Return the [x, y] coordinate for the center point of the cell that contains the specified text.  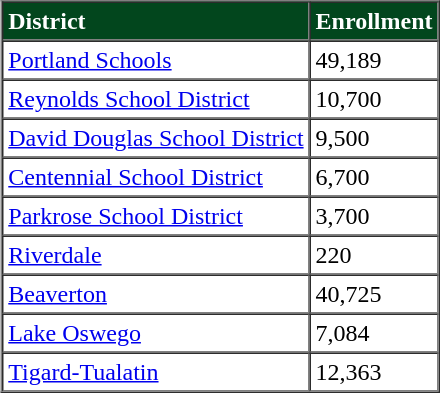
Beaverton [156, 294]
3,700 [374, 216]
Riverdale [156, 256]
Tigard-Tualatin [156, 372]
Portland Schools [156, 60]
District [156, 22]
Parkrose School District [156, 216]
40,725 [374, 294]
49,189 [374, 60]
12,363 [374, 372]
220 [374, 256]
Lake Oswego [156, 334]
Centennial School District [156, 178]
9,500 [374, 138]
Enrollment [374, 22]
7,084 [374, 334]
10,700 [374, 100]
David Douglas School District [156, 138]
Reynolds School District [156, 100]
6,700 [374, 178]
